Pinpoint the cell where the given text exists, returning its [X, Y] midpoint coordinate. 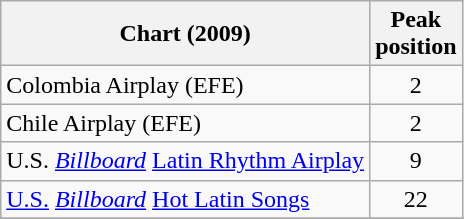
22 [416, 199]
U.S. Billboard Hot Latin Songs [186, 199]
Chart (2009) [186, 34]
9 [416, 161]
Peakposition [416, 34]
U.S. Billboard Latin Rhythm Airplay [186, 161]
Colombia Airplay (EFE) [186, 85]
Chile Airplay (EFE) [186, 123]
